Detect which cell encompasses the target text, then output its [X, Y] center coordinate. 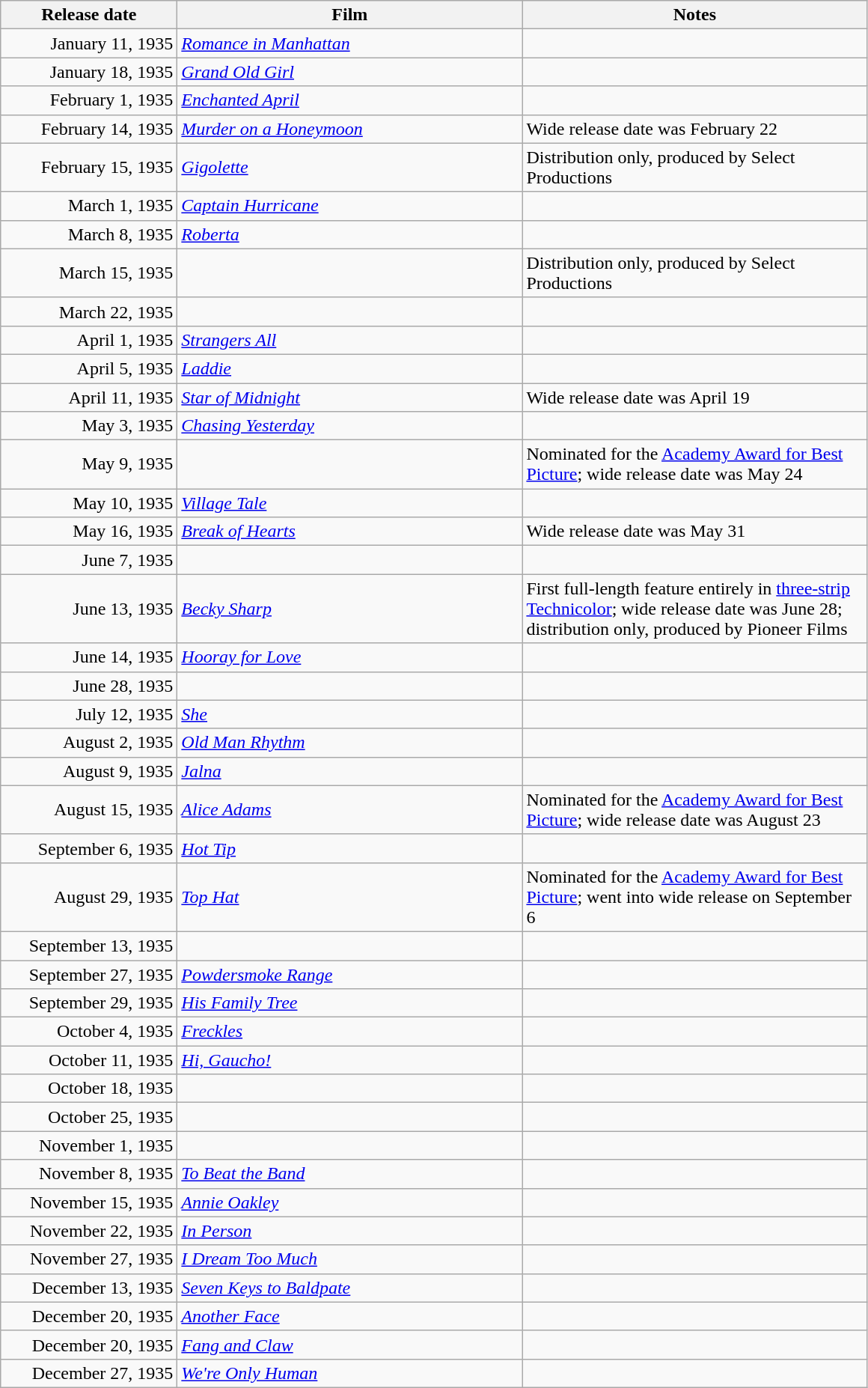
February 14, 1935 [89, 129]
April 11, 1935 [89, 398]
Hot Tip [350, 848]
Release date [89, 15]
Grand Old Girl [350, 72]
June 7, 1935 [89, 560]
Notes [694, 15]
To Beat the Band [350, 1174]
January 18, 1935 [89, 72]
August 29, 1935 [89, 897]
June 14, 1935 [89, 657]
September 13, 1935 [89, 946]
Roberta [350, 234]
Nominated for the Academy Award for Best Picture; wide release date was May 24 [694, 464]
First full-length feature entirely in three-strip Technicolor; wide release date was June 28; distribution only, produced by Pioneer Films [694, 609]
Gigolette [350, 168]
October 25, 1935 [89, 1117]
December 13, 1935 [89, 1288]
Wide release date was February 22 [694, 129]
Nominated for the Academy Award for Best Picture; wide release date was August 23 [694, 810]
Another Face [350, 1316]
Strangers All [350, 340]
June 28, 1935 [89, 686]
Village Tale [350, 503]
Break of Hearts [350, 532]
Seven Keys to Baldpate [350, 1288]
In Person [350, 1231]
Chasing Yesterday [350, 426]
November 8, 1935 [89, 1174]
Fang and Claw [350, 1345]
May 9, 1935 [89, 464]
His Family Tree [350, 1003]
Freckles [350, 1032]
August 15, 1935 [89, 810]
October 4, 1935 [89, 1032]
February 1, 1935 [89, 100]
Enchanted April [350, 100]
March 15, 1935 [89, 273]
December 27, 1935 [89, 1373]
April 5, 1935 [89, 368]
March 1, 1935 [89, 206]
I Dream Too Much [350, 1259]
May 10, 1935 [89, 503]
November 15, 1935 [89, 1202]
October 11, 1935 [89, 1060]
Wide release date was May 31 [694, 532]
Star of Midnight [350, 398]
November 1, 1935 [89, 1145]
May 3, 1935 [89, 426]
July 12, 1935 [89, 714]
Film [350, 15]
April 1, 1935 [89, 340]
February 15, 1935 [89, 168]
Powdersmoke Range [350, 974]
She [350, 714]
Jalna [350, 771]
Becky Sharp [350, 609]
March 22, 1935 [89, 311]
June 13, 1935 [89, 609]
January 11, 1935 [89, 43]
Annie Oakley [350, 1202]
November 22, 1935 [89, 1231]
October 18, 1935 [89, 1089]
September 27, 1935 [89, 974]
September 6, 1935 [89, 848]
Old Man Rhythm [350, 743]
August 2, 1935 [89, 743]
Nominated for the Academy Award for Best Picture; went into wide release on September 6 [694, 897]
Top Hat [350, 897]
Alice Adams [350, 810]
Hooray for Love [350, 657]
September 29, 1935 [89, 1003]
Murder on a Honeymoon [350, 129]
May 16, 1935 [89, 532]
Captain Hurricane [350, 206]
November 27, 1935 [89, 1259]
August 9, 1935 [89, 771]
Romance in Manhattan [350, 43]
Hi, Gaucho! [350, 1060]
We're Only Human [350, 1373]
Laddie [350, 368]
Wide release date was April 19 [694, 398]
March 8, 1935 [89, 234]
